Capture the cell that displays the provided text and extract its [X, Y] central coordinate. 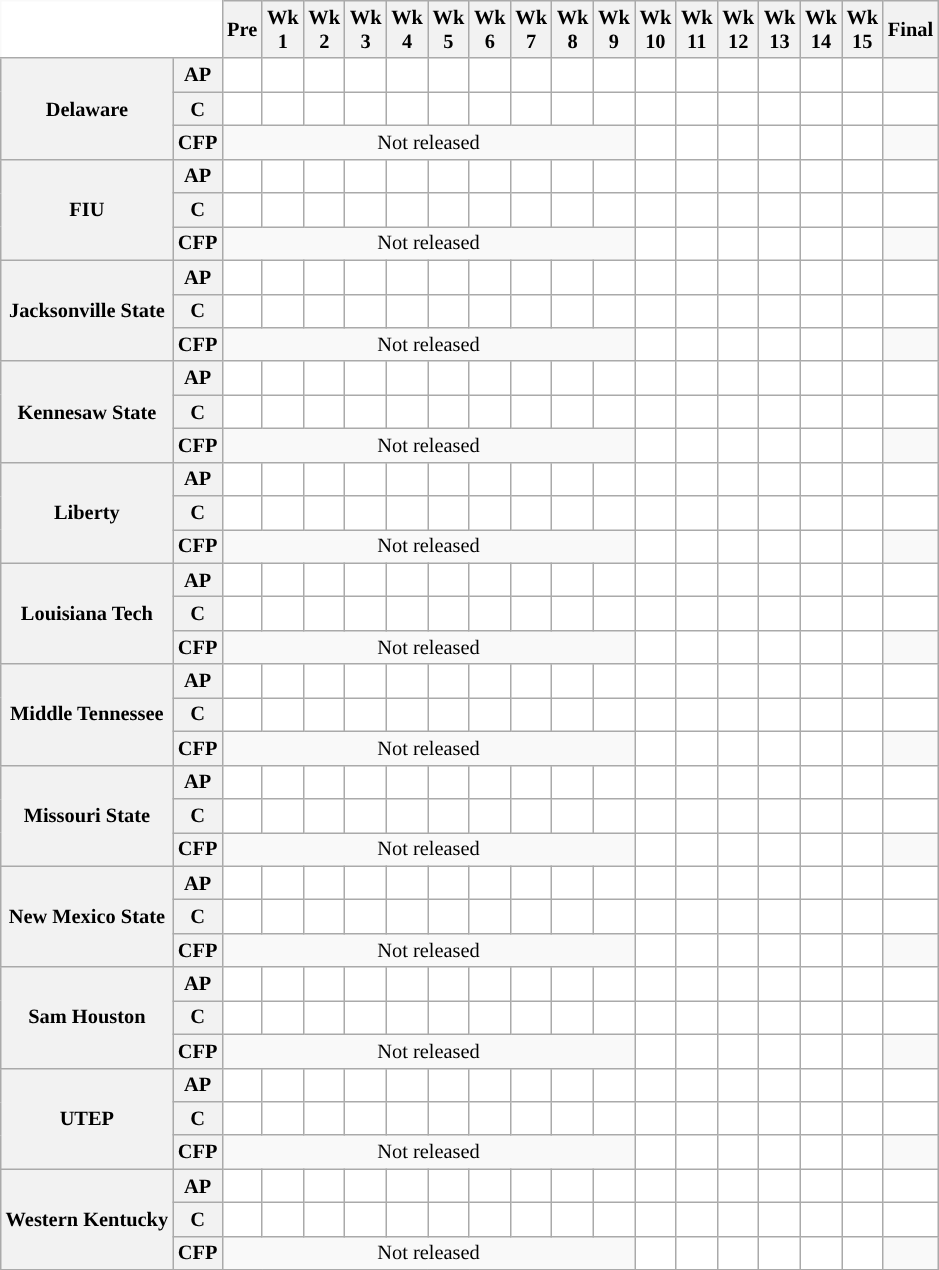
Wk1 [282, 29]
Kennesaw State [87, 412]
Wk14 [820, 29]
Middle Tennessee [87, 714]
Pre [242, 29]
Wk7 [530, 29]
Jacksonville State [87, 310]
Wk5 [448, 29]
Final [910, 29]
Western Kentucky [87, 1220]
Delaware [87, 108]
Wk8 [572, 29]
Wk4 [406, 29]
Sam Houston [87, 1018]
Wk3 [366, 29]
Louisiana Tech [87, 614]
Wk11 [696, 29]
Liberty [87, 512]
Wk10 [656, 29]
Wk15 [862, 29]
Wk13 [780, 29]
Wk9 [614, 29]
Missouri State [87, 816]
FIU [87, 210]
Wk12 [738, 29]
Wk2 [324, 29]
UTEP [87, 1118]
Wk6 [490, 29]
New Mexico State [87, 916]
